Capture the cell that displays the provided text and extract its (X, Y) central coordinate. 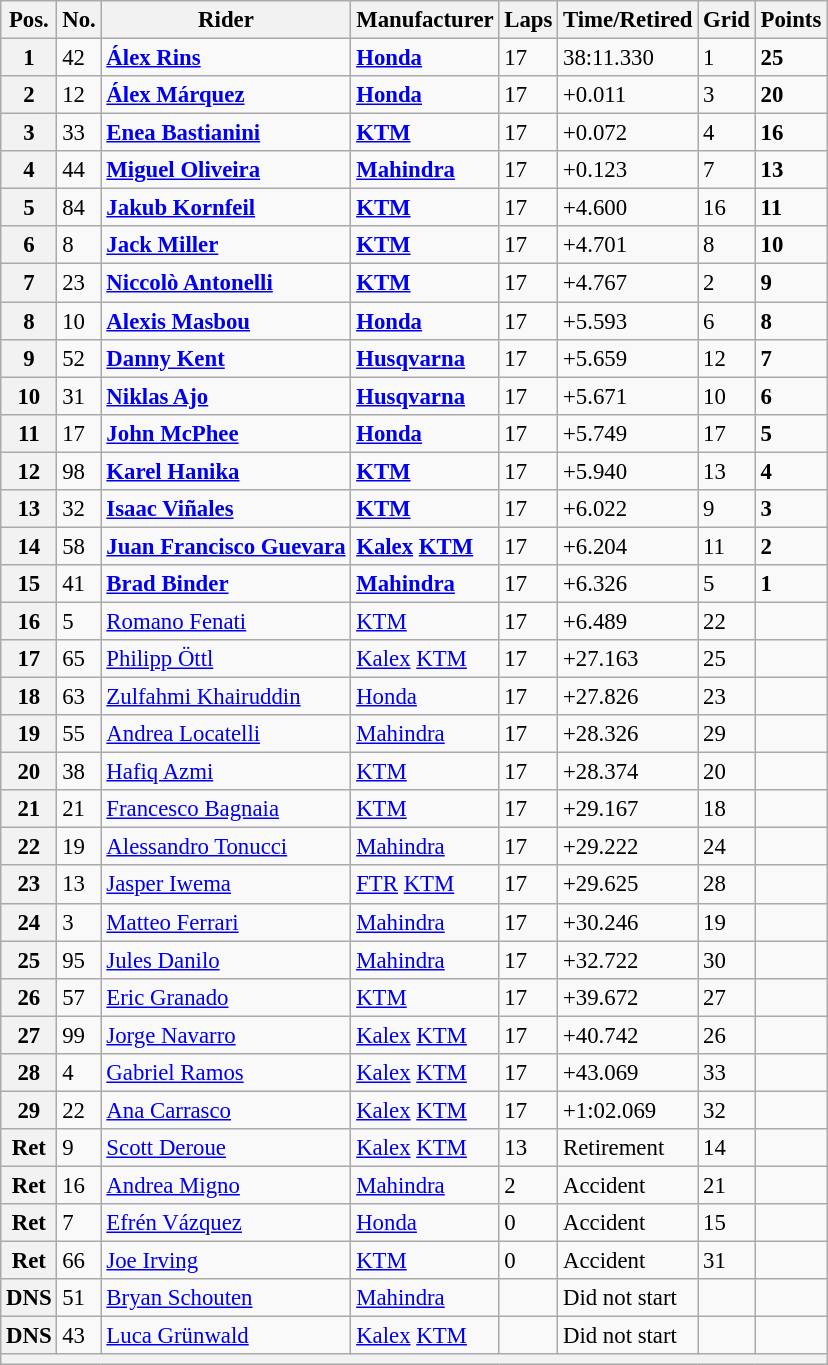
+6.489 (628, 621)
Grid (726, 20)
Romano Fenati (226, 621)
+6.204 (628, 546)
+30.246 (628, 922)
Jasper Iwema (226, 885)
Scott Deroue (226, 1148)
42 (79, 58)
No. (79, 20)
Matteo Ferrari (226, 922)
+5.593 (628, 321)
Luca Grünwald (226, 1336)
Eric Granado (226, 997)
+6.326 (628, 584)
+4.701 (628, 245)
55 (79, 734)
Gabriel Ramos (226, 1073)
84 (79, 208)
38:11.330 (628, 58)
Points (790, 20)
58 (79, 546)
44 (79, 170)
+27.163 (628, 659)
57 (79, 997)
+1:02.069 (628, 1110)
Jorge Navarro (226, 1035)
+0.123 (628, 170)
Jules Danilo (226, 960)
Karel Hanika (226, 471)
Niccolò Antonelli (226, 283)
Álex Márquez (226, 95)
43 (79, 1336)
66 (79, 1261)
+39.672 (628, 997)
Alessandro Tonucci (226, 847)
Andrea Locatelli (226, 734)
65 (79, 659)
95 (79, 960)
Jack Miller (226, 245)
Laps (528, 20)
Retirement (628, 1148)
+28.326 (628, 734)
+32.722 (628, 960)
+29.222 (628, 847)
Álex Rins (226, 58)
Danny Kent (226, 358)
+5.671 (628, 396)
+29.167 (628, 809)
Enea Bastianini (226, 133)
Joe Irving (226, 1261)
30 (726, 960)
+40.742 (628, 1035)
Efrén Vázquez (226, 1223)
Brad Binder (226, 584)
Andrea Migno (226, 1185)
63 (79, 697)
52 (79, 358)
Manufacturer (425, 20)
Alexis Masbou (226, 321)
Francesco Bagnaia (226, 809)
Bryan Schouten (226, 1298)
+29.625 (628, 885)
Pos. (29, 20)
Jakub Kornfeil (226, 208)
Philipp Öttl (226, 659)
Juan Francisco Guevara (226, 546)
+0.011 (628, 95)
+28.374 (628, 772)
51 (79, 1298)
John McPhee (226, 433)
+5.749 (628, 433)
+6.022 (628, 509)
+4.767 (628, 283)
98 (79, 471)
FTR KTM (425, 885)
Ana Carrasco (226, 1110)
Isaac Viñales (226, 509)
99 (79, 1035)
Miguel Oliveira (226, 170)
Zulfahmi Khairuddin (226, 697)
+27.826 (628, 697)
+43.069 (628, 1073)
Rider (226, 20)
38 (79, 772)
+4.600 (628, 208)
+0.072 (628, 133)
+5.659 (628, 358)
+5.940 (628, 471)
Hafiq Azmi (226, 772)
41 (79, 584)
Time/Retired (628, 20)
Niklas Ajo (226, 396)
